Extract the (X, Y) coordinate from the center of the cell holding the provided text.  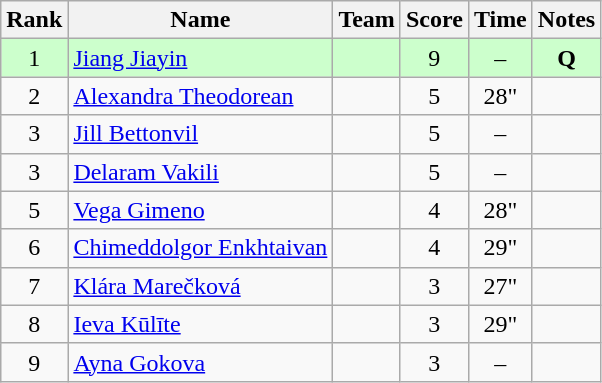
Time (500, 20)
Ieva Kūlīte (200, 324)
Notes (566, 20)
8 (34, 324)
27" (500, 286)
Ayna Gokova (200, 362)
7 (34, 286)
Vega Gimeno (200, 210)
Jiang Jiayin (200, 58)
Klára Marečková (200, 286)
Delaram Vakili (200, 172)
Q (566, 58)
Name (200, 20)
Chimeddolgor Enkhtaivan (200, 248)
1 (34, 58)
Team (367, 20)
6 (34, 248)
Jill Bettonvil (200, 134)
2 (34, 96)
Alexandra Theodorean (200, 96)
Rank (34, 20)
Score (434, 20)
